Extract the (X, Y) coordinate from the center of the cell holding the provided text.  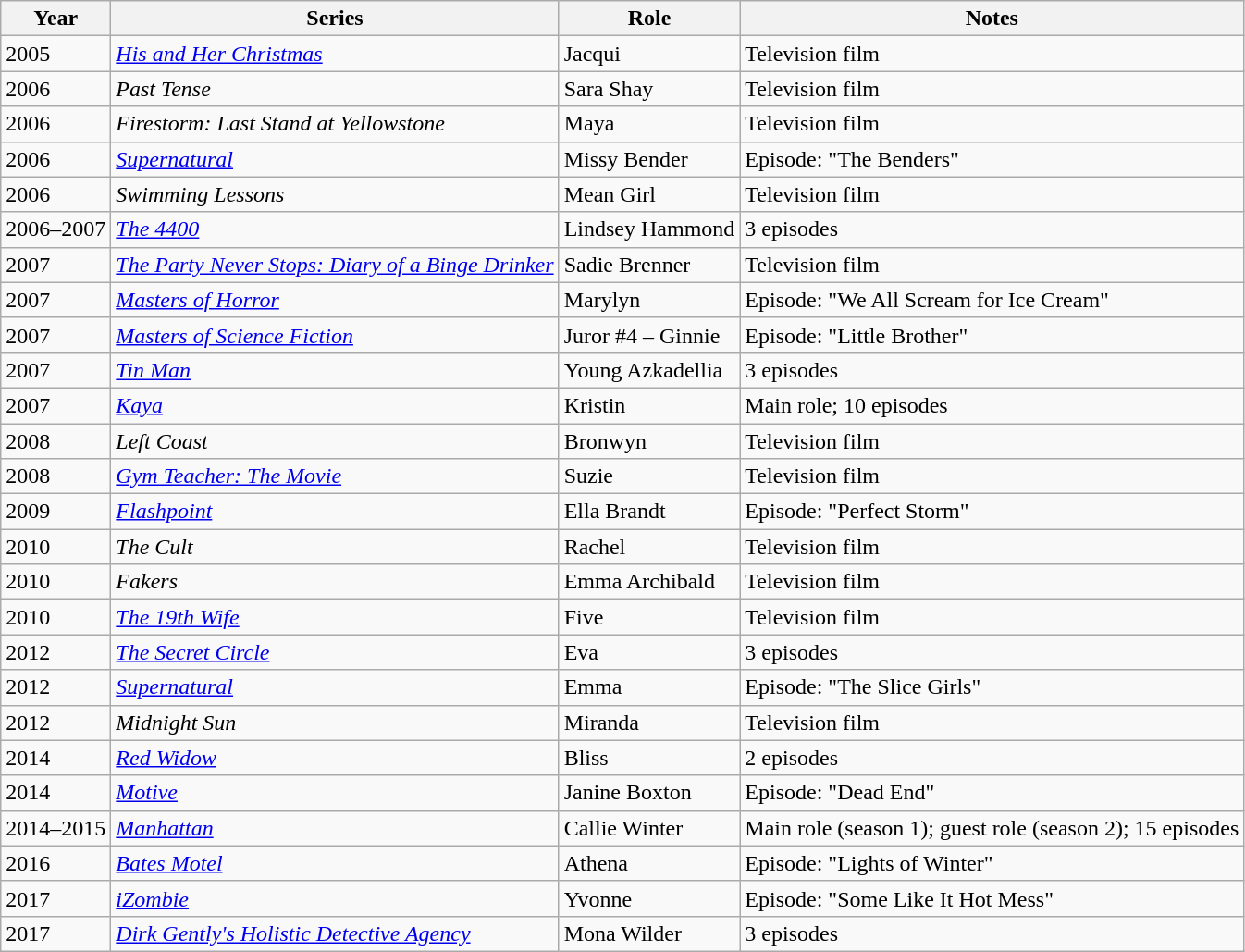
Manhattan (335, 828)
Emma (649, 687)
Eva (649, 652)
Bates Motel (335, 863)
Year (55, 19)
Bronwyn (649, 441)
Kaya (335, 405)
Masters of Science Fiction (335, 335)
Young Azkadellia (649, 370)
Suzie (649, 476)
Episode: "Little Brother" (992, 335)
Role (649, 19)
iZombie (335, 898)
Swimming Lessons (335, 194)
Five (649, 617)
2005 (55, 54)
Midnight Sun (335, 723)
Main role (season 1); guest role (season 2); 15 episodes (992, 828)
Lindsey Hammond (649, 229)
Janine Boxton (649, 793)
Jacqui (649, 54)
The Cult (335, 547)
Tin Man (335, 370)
Dirk Gently's Holistic Detective Agency (335, 933)
2009 (55, 512)
Episode: "Dead End" (992, 793)
Firestorm: Last Stand at Yellowstone (335, 124)
Sadie Brenner (649, 265)
Left Coast (335, 441)
Mona Wilder (649, 933)
Marylyn (649, 300)
Bliss (649, 758)
Yvonne (649, 898)
Masters of Horror (335, 300)
His and Her Christmas (335, 54)
Episode: "We All Scream for Ice Cream" (992, 300)
Gym Teacher: The Movie (335, 476)
Miranda (649, 723)
Episode: "The Slice Girls" (992, 687)
Ella Brandt (649, 512)
The 4400 (335, 229)
The Secret Circle (335, 652)
Series (335, 19)
Main role; 10 episodes (992, 405)
Red Widow (335, 758)
2016 (55, 863)
Flashpoint (335, 512)
Maya (649, 124)
Notes (992, 19)
The Party Never Stops: Diary of a Binge Drinker (335, 265)
Athena (649, 863)
Episode: "The Benders" (992, 159)
Episode: "Some Like It Hot Mess" (992, 898)
Motive (335, 793)
2 episodes (992, 758)
Emma Archibald (649, 582)
Episode: "Lights of Winter" (992, 863)
Sara Shay (649, 89)
The 19th Wife (335, 617)
Juror #4 – Ginnie (649, 335)
Kristin (649, 405)
2014–2015 (55, 828)
Fakers (335, 582)
Missy Bender (649, 159)
Episode: "Perfect Storm" (992, 512)
Rachel (649, 547)
Mean Girl (649, 194)
Past Tense (335, 89)
2006–2007 (55, 229)
Callie Winter (649, 828)
